Pinpoint the cell where the given text exists, returning its [X, Y] midpoint coordinate. 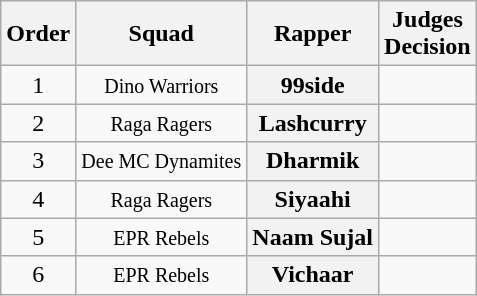
Naam Sujal [313, 237]
Rapper [313, 34]
99side [313, 85]
Dino Warriors [162, 85]
1 [38, 85]
2 [38, 123]
Order [38, 34]
4 [38, 199]
Vichaar [313, 275]
6 [38, 275]
Lashcurry [313, 123]
JudgesDecision [428, 34]
Squad [162, 34]
Dee MC Dynamites [162, 161]
3 [38, 161]
Dharmik [313, 161]
5 [38, 237]
Siyaahi [313, 199]
